Scan for the cell matching the given text and deliver its (X, Y) coordinate at center. 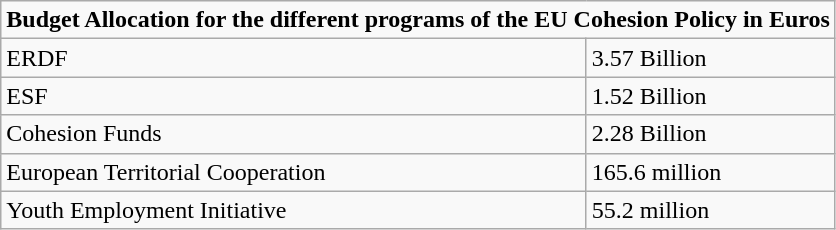
Youth Employment Initiative (294, 210)
3.57 Billion (710, 58)
ERDF (294, 58)
1.52 Billion (710, 96)
European Territorial Cooperation (294, 172)
ESF (294, 96)
55.2 million (710, 210)
Cohesion Funds (294, 134)
2.28 Billion (710, 134)
Budget Allocation for the different programs of the EU Cohesion Policy in Euros (418, 20)
165.6 million (710, 172)
